Detect which cell encompasses the target text, then output its (x, y) center coordinate. 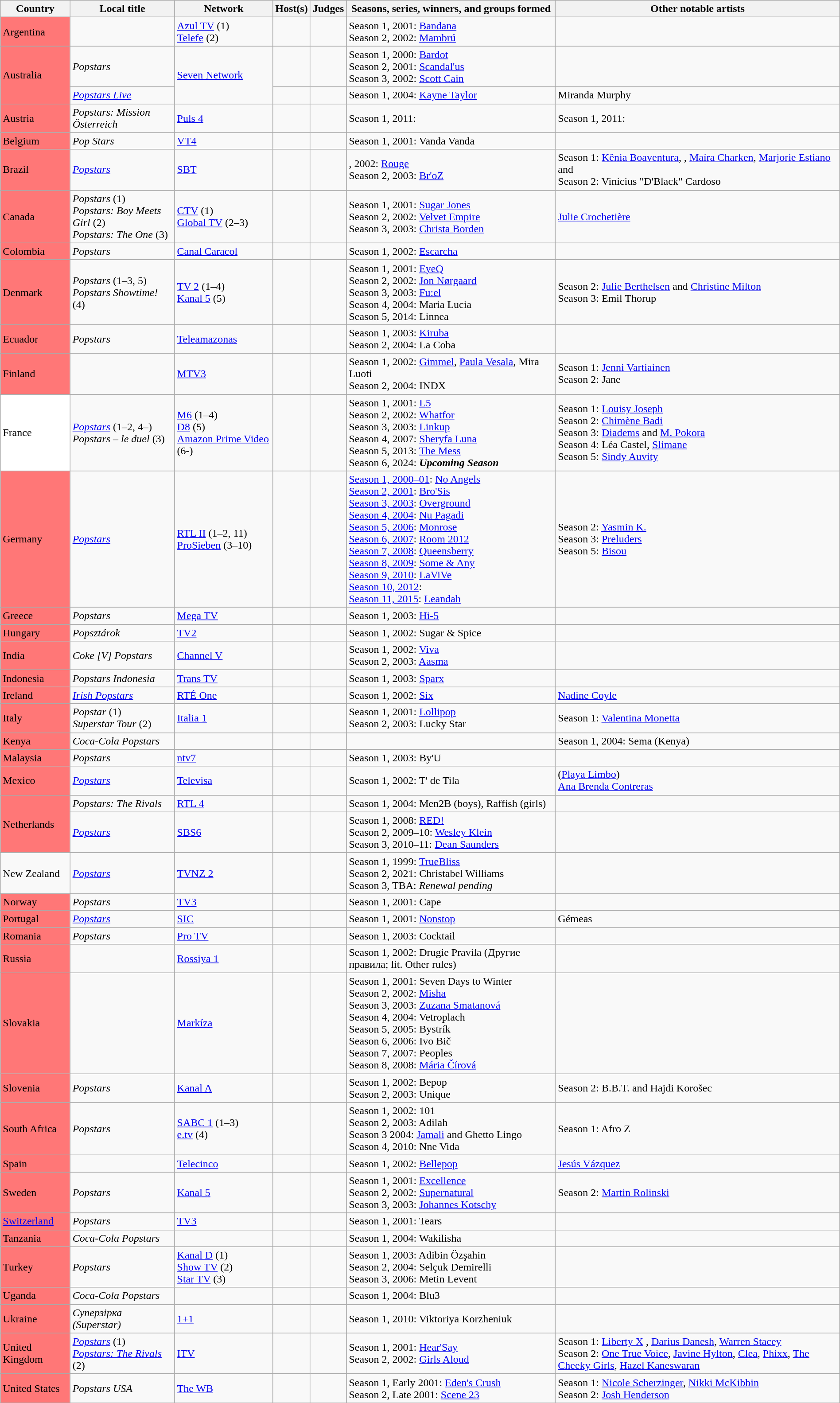
Australia (35, 75)
Season 1, 2003: KirubaSeason 2, 2004: La Coba (451, 339)
Popsztárok (122, 633)
TV 2 (1–4)Kanal 5 (5) (224, 292)
Popstars Indonesia (122, 678)
Pop Stars (122, 141)
Popstars (1–3, 5) Popstars Showtime! (4) (122, 292)
Seven Network (224, 75)
Season 1, 2001: Sugar JonesSeason 2, 2002: Velvet EmpireSeason 3, 2003: Christa Borden (451, 216)
Canal Caracol (224, 251)
Local title (122, 9)
Finland (35, 374)
Switzerland (35, 1221)
Season 1, 2003: Sparx (451, 678)
Season 1, 2001: LollipopSeason 2, 2003: Lucky Star (451, 718)
Popstars (1)Popstars: Boy Meets Girl (2)Popstars: The One (3) (122, 216)
Суперзірка (Superstar) (122, 1319)
Sweden (35, 1193)
Brazil (35, 170)
Season 1, 2002: Bellepop (451, 1164)
Season 1, 2001: L5Season 2, 2002: WhatforSeason 3, 2003: LinkupSeason 4, 2007: Sheryfa LunaSeason 5, 2013: The MessSeason 6, 2024: Upcoming Season (451, 433)
Season 1, 2001: Tears (451, 1221)
Season 1, 2001: BandanaSeason 2, 2002: Mambrú (451, 32)
Popstars USA (122, 1388)
RTÉ One (224, 695)
Teleamazonas (224, 339)
Season 1, 2002: Six (451, 695)
Network (224, 9)
1+1 (224, 1319)
Season 1, 2003: Adibin ÖzşahinSeason 2, 2004: Selçuk DemirelliSeason 3, 2006: Metin Levent (451, 1267)
Slovenia (35, 1088)
Host(s) (292, 9)
TVNZ 2 (224, 873)
Popstars (1–2, 4–) Popstars – le duel (3) (122, 433)
Denmark (35, 292)
Other notable artists (697, 9)
Season 1, 2002: Bepop Season 2, 2003: Unique (451, 1088)
Season 1: Kênia Boaventura, , Maíra Charken, Marjorie Estiano and Season 2: Vinícius "D'Black" Cardoso (697, 170)
Netherlands (35, 824)
United Kingdom (35, 1353)
TV2 (224, 633)
Season 2: Julie Berthelsen and Christine MiltonSeason 3: Emil Thorup (697, 292)
Russia (35, 959)
Season 1, 2004: Men2B (boys), Raffish (girls) (451, 803)
Season 1, 2003: Hi-5 (451, 616)
Julie Crochetière (697, 216)
Kanal A (224, 1088)
SABC 1 (1–3)e.tv (4) (224, 1129)
Uganda (35, 1296)
Popstars Live (122, 95)
Season 1, Early 2001: Eden's CrushSeason 2, Late 2001: Scene 23 (451, 1388)
Season 1: Louisy JosephSeason 2: Chimène BadiSeason 3: Diadems and M. PokoraSeason 4: Léa Castel, SlimaneSeason 5: Sindy Auvity (697, 433)
Season 1, 2002: VivaSeason 2, 2003: Aasma (451, 656)
M6 (1–4) D8 (5)Amazon Prime Video (6-) (224, 433)
Slovakia (35, 1024)
Coke [V] Popstars (122, 656)
Season 1, 2002: 101Season 2, 2003: AdilahSeason 3 2004: Jamali and Ghetto LingoSeason 4, 2010: Nne Vida (451, 1129)
Season 1, 2004: Kayne Taylor (451, 95)
Season 1, 2004: Wakilisha (451, 1238)
Season 1: Liberty X , Darius Danesh, Warren StaceySeason 2: One True Voice, Javine Hylton, Clea, Phixx, The Cheeky Girls, Hazel Kaneswaran (697, 1353)
New Zealand (35, 873)
CTV (1)Global TV (2–3) (224, 216)
Popstar (1)Superstar Tour (2) (122, 718)
Miranda Murphy (697, 95)
Country (35, 9)
Irish Popstars (122, 695)
Season 1, 2008: RED!Season 2, 2009–10: Wesley KleinSeason 3, 2010–11: Dean Saunders (451, 832)
Season 1, 2004: Sema (Kenya) (697, 741)
Spain (35, 1164)
Germany (35, 539)
Season 1, 2010: Viktoriya Korzheniuk (451, 1319)
Mexico (35, 781)
Season 1, 2004: Blu3 (451, 1296)
Season 1, 2001: Cape (451, 902)
Season 1: Jenni VartiainenSeason 2: Jane (697, 374)
RTL 4 (224, 803)
Season 1, 2001: EyeQSeason 2, 2002: Jon NørgaardSeason 3, 2003: Fu:elSeason 4, 2004: Maria LuciaSeason 5, 2014: Linnea (451, 292)
Ukraine (35, 1319)
RTL II (1–2, 11) ProSieben (3–10) (224, 539)
Telecinco (224, 1164)
Norway (35, 902)
Season 1, 2002: Drugie Pravila (Другие правила; lit. Other rules) (451, 959)
Judges (328, 9)
Ireland (35, 695)
ITV (224, 1353)
MTV3 (224, 374)
Season 1: Nicole Scherzinger, Nikki McKibbinSeason 2: Josh Henderson (697, 1388)
Season 1, 2001: Nonstop (451, 919)
Pro TV (224, 935)
Season 1, 2000: BardotSeason 2, 2001: Scandal'usSeason 3, 2002: Scott Cain (451, 66)
Season 1, 2002: T' de Tila (451, 781)
The WB (224, 1388)
Austria (35, 118)
Season 2: Martin Rolinski (697, 1193)
Puls 4 (224, 118)
Romania (35, 935)
Trans TV (224, 678)
Season 1, 2002: Escarcha (451, 251)
United States (35, 1388)
Popstars: Mission Österreich (122, 118)
Popstars (1)Popstars: The Rivals (2) (122, 1353)
Markíza (224, 1024)
Azul TV (1) Telefe (2) (224, 32)
Colombia (35, 251)
Season 2: Yasmin K.Season 3: PreludersSeason 5: Bisou (697, 539)
, 2002: RougeSeason 2, 2003: Br'oZ (451, 170)
South Africa (35, 1129)
SBT (224, 170)
Indonesia (35, 678)
SIC (224, 919)
Seasons, series, winners, and groups formed (451, 9)
Jesús Vázquez (697, 1164)
Kanal 5 (224, 1193)
Mega TV (224, 616)
Hungary (35, 633)
Season 1: Valentina Monetta (697, 718)
Malaysia (35, 758)
Ecuador (35, 339)
Season 1, 1999: TrueBlissSeason 2, 2021: Christabel WilliamsSeason 3, TBA: Renewal pending (451, 873)
Season 1, 2001: Hear'SaySeason 2, 2002: Girls Aloud (451, 1353)
ntv7 (224, 758)
Rossiya 1 (224, 959)
Season 1, 2003: By'U (451, 758)
France (35, 433)
Canada (35, 216)
Popstars: The Rivals (122, 803)
Belgium (35, 141)
Tanzania (35, 1238)
Season 1, 2003: Cocktail (451, 935)
Turkey (35, 1267)
Season 1, 2001: ExcellenceSeason 2, 2002: SupernaturalSeason 3, 2003: Johannes Kotschy (451, 1193)
SBS6 (224, 832)
Portugal (35, 919)
Kanal D (1)Show TV (2)Star TV (3) (224, 1267)
Gémeas (697, 919)
Season 1, 2001: Vanda Vanda (451, 141)
VT4 (224, 141)
Season 2: B.B.T. and Hajdi Korošec (697, 1088)
Televisa (224, 781)
Nadine Coyle (697, 695)
Season 1, 2002: Gimmel, Paula Vesala, Mira LuotiSeason 2, 2004: INDX (451, 374)
India (35, 656)
Greece (35, 616)
Channel V (224, 656)
Italia 1 (224, 718)
Season 1, 2002: Sugar & Spice (451, 633)
Italy (35, 718)
(Playa Limbo)Ana Brenda Contreras (697, 781)
Season 1: Afro Z (697, 1129)
Kenya (35, 741)
Argentina (35, 32)
